Find where the given text appears and provide that cell's center as (X, Y) coordinate. 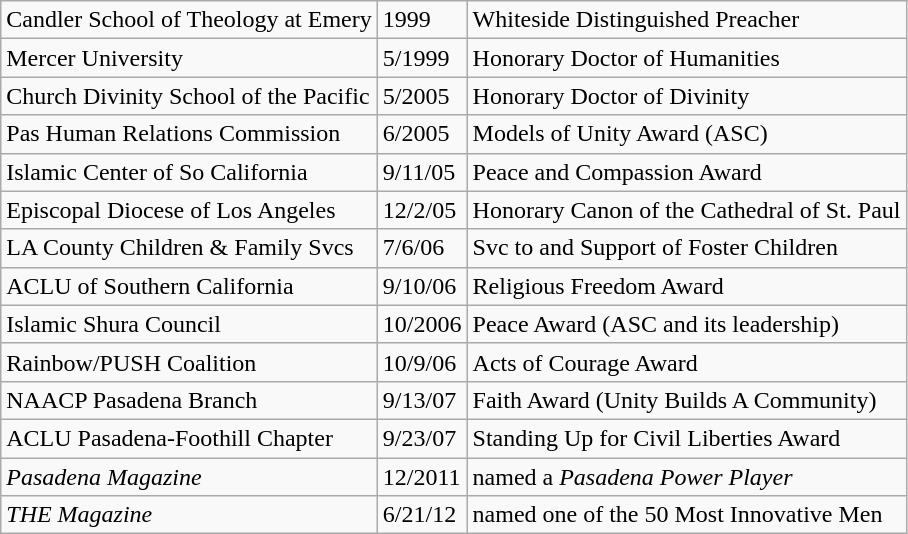
Whiteside Distinguished Preacher (686, 20)
Acts of Courage Award (686, 362)
ACLU Pasadena-Foothill Chapter (190, 438)
Models of Unity Award (ASC) (686, 134)
6/2005 (422, 134)
10/9/06 (422, 362)
THE Magazine (190, 515)
7/6/06 (422, 248)
Pas Human Relations Commission (190, 134)
Islamic Shura Council (190, 324)
9/23/07 (422, 438)
6/21/12 (422, 515)
5/2005 (422, 96)
9/11/05 (422, 172)
Peace and Compassion Award (686, 172)
5/1999 (422, 58)
9/10/06 (422, 286)
Honorary Doctor of Humanities (686, 58)
LA County Children & Family Svcs (190, 248)
Svc to and Support of Foster Children (686, 248)
ACLU of Southern California (190, 286)
Honorary Canon of the Cathedral of St. Paul (686, 210)
Episcopal Diocese of Los Angeles (190, 210)
Islamic Center of So California (190, 172)
9/13/07 (422, 400)
Standing Up for Civil Liberties Award (686, 438)
Honorary Doctor of Divinity (686, 96)
12/2/05 (422, 210)
named a Pasadena Power Player (686, 477)
Church Divinity School of the Pacific (190, 96)
Religious Freedom Award (686, 286)
Rainbow/PUSH Coalition (190, 362)
Mercer University (190, 58)
1999 (422, 20)
Pasadena Magazine (190, 477)
Faith Award (Unity Builds A Community) (686, 400)
Peace Award (ASC and its leadership) (686, 324)
NAACP Pasadena Branch (190, 400)
12/2011 (422, 477)
10/2006 (422, 324)
named one of the 50 Most Innovative Men (686, 515)
Candler School of Theology at Emery (190, 20)
